Pinpoint the cell where the given text exists, returning its [X, Y] midpoint coordinate. 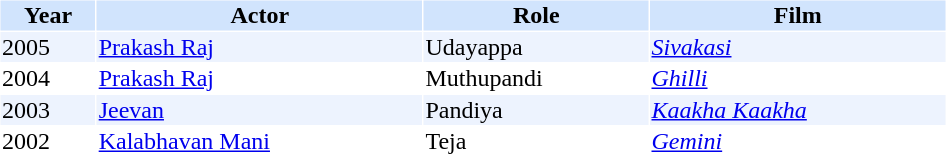
Udayappa [536, 47]
Muthupandi [536, 79]
Kaakha Kaakha [798, 110]
Film [798, 15]
Ghilli [798, 79]
2004 [48, 79]
2005 [48, 47]
Sivakasi [798, 47]
Jeevan [260, 110]
Role [536, 15]
Actor [260, 15]
2003 [48, 110]
Pandiya [536, 110]
Year [48, 15]
